Capture the cell that displays the provided text and extract its (x, y) central coordinate. 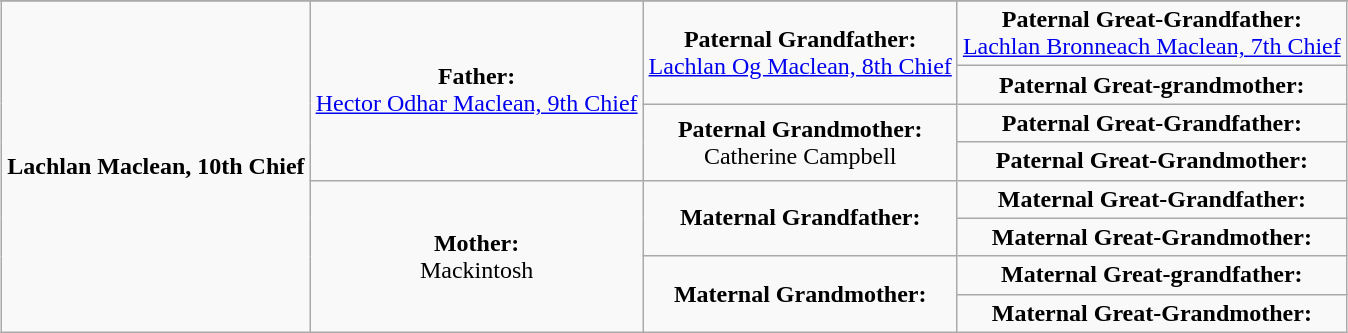
Paternal Great-Grandmother: (1152, 161)
Lachlan Maclean, 10th Chief (156, 167)
Paternal Grandmother: Catherine Campbell (800, 142)
Maternal Great-grandfather: (1152, 275)
Maternal Great-Grandfather: (1152, 199)
Paternal Great-Grandfather: (1152, 123)
Paternal Great-Grandfather:Lachlan Bronneach Maclean, 7th Chief (1152, 34)
Maternal Grandmother: (800, 294)
Mother:Mackintosh (476, 256)
Father:Hector Odhar Maclean, 9th Chief (476, 90)
Maternal Grandfather: (800, 218)
Paternal Grandfather: Lachlan Og Maclean, 8th Chief (800, 52)
Paternal Great-grandmother: (1152, 85)
